For the text-containing cell, return its midpoint in [x, y] coordinate format. 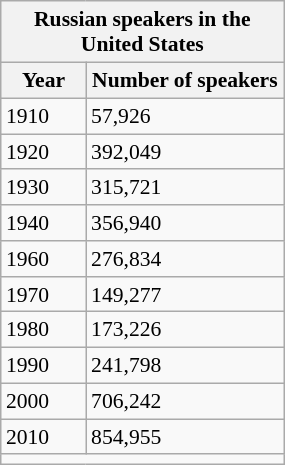
Russian speakers in the United States [142, 32]
1920 [44, 152]
1970 [44, 294]
173,226 [185, 330]
356,940 [185, 223]
2010 [44, 437]
1990 [44, 365]
Number of speakers [185, 80]
149,277 [185, 294]
57,926 [185, 116]
276,834 [185, 259]
Year [44, 80]
854,955 [185, 437]
1940 [44, 223]
1910 [44, 116]
315,721 [185, 187]
1980 [44, 330]
706,242 [185, 401]
1960 [44, 259]
2000 [44, 401]
1930 [44, 187]
241,798 [185, 365]
392,049 [185, 152]
